For the text-containing cell, return its midpoint in (x, y) coordinate format. 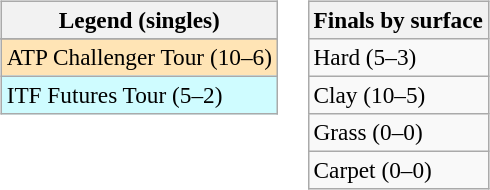
Hard (5–3) (398, 57)
Finals by surface (398, 20)
Legend (singles) (139, 20)
Grass (0–0) (398, 133)
Carpet (0–0) (398, 171)
ITF Futures Tour (5–2) (139, 95)
Clay (10–5) (398, 95)
ATP Challenger Tour (10–6) (139, 57)
